From the cell containing the given text, extract its center point as (X, Y) coordinate. 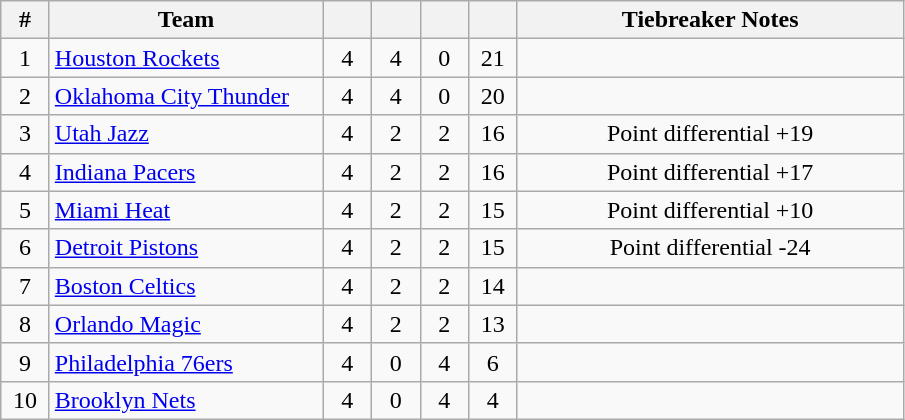
3 (26, 134)
7 (26, 286)
Indiana Pacers (186, 172)
Detroit Pistons (186, 248)
Oklahoma City Thunder (186, 96)
Utah Jazz (186, 134)
20 (494, 96)
Point differential +17 (710, 172)
21 (494, 58)
# (26, 20)
Houston Rockets (186, 58)
8 (26, 324)
Boston Celtics (186, 286)
Point differential +19 (710, 134)
1 (26, 58)
Tiebreaker Notes (710, 20)
Brooklyn Nets (186, 400)
Philadelphia 76ers (186, 362)
Orlando Magic (186, 324)
Team (186, 20)
9 (26, 362)
14 (494, 286)
Miami Heat (186, 210)
Point differential -24 (710, 248)
10 (26, 400)
5 (26, 210)
13 (494, 324)
Point differential +10 (710, 210)
